Extract the [x, y] coordinate from the center of the cell holding the provided text.  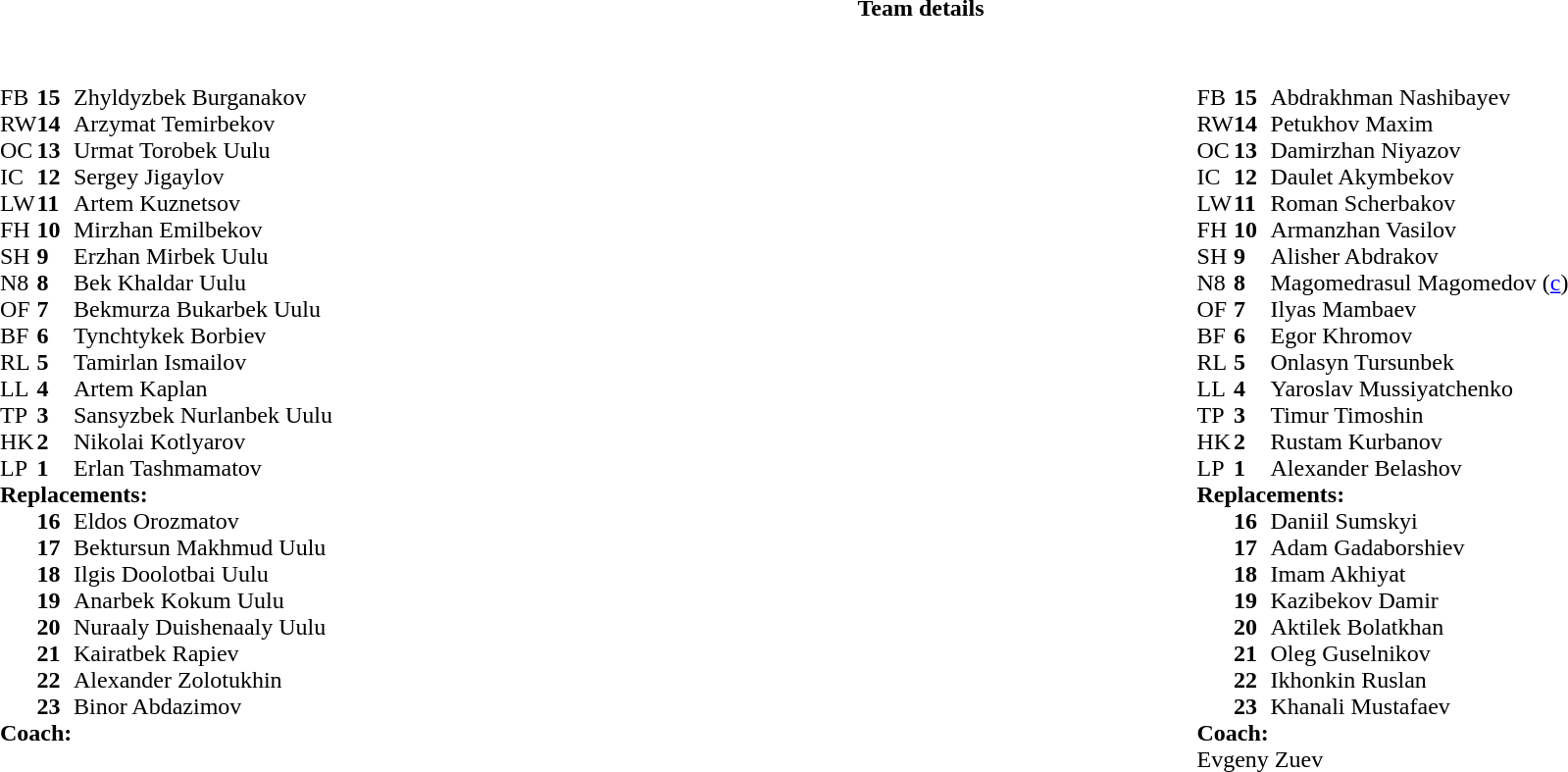
Replacements: [167, 494]
Binor Abdazimov [203, 706]
Nikolai Kotlyarov [203, 441]
Mirzhan Emilbekov [203, 230]
Anarbek Kokum Uulu [203, 600]
Sansyzbek Nurlanbek Uulu [203, 416]
Kairatbek Rapiev [203, 653]
Urmat Torobek Uulu [203, 151]
Bek Khaldar Uulu [203, 283]
Tynchtykek Borbiev [203, 335]
Nuraaly Duishenaaly Uulu [203, 628]
Ilgis Doolotbai Uulu [203, 575]
Bekmurza Bukarbek Uulu [203, 310]
Erzhan Mirbek Uulu [203, 257]
Sergey Jigaylov [203, 177]
Zhyldyzbek Burganakov [203, 98]
Erlan Tashmamatov [203, 469]
Artem Kuznetsov [203, 204]
Artem Kaplan [203, 388]
Coach: [167, 734]
Tamirlan Ismailov [203, 363]
Arzymat Temirbekov [203, 124]
Eldos Orozmatov [203, 522]
Alexander Zolotukhin [203, 681]
Bektursun Makhmud Uulu [203, 547]
